Search for the cell housing the specified text and yield its (X, Y) center coordinate. 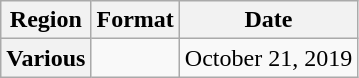
Date (268, 20)
October 21, 2019 (268, 58)
Various (46, 58)
Region (46, 20)
Format (135, 20)
